Return [x, y] of the center of cell containing provided text 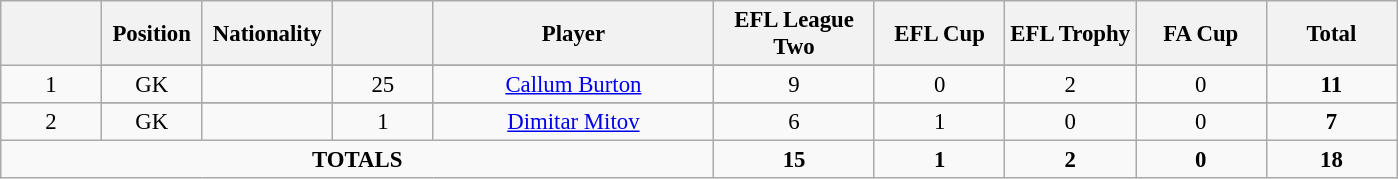
Total [1332, 34]
Dimitar Mitov [574, 122]
Position [152, 34]
EFL Trophy [1070, 34]
Callum Burton [574, 85]
6 [794, 122]
7 [1332, 122]
EFL League Two [794, 34]
Player [574, 34]
TOTALS [358, 160]
9 [794, 85]
18 [1332, 160]
Nationality [268, 34]
11 [1332, 85]
25 [384, 85]
EFL Cup [940, 34]
FA Cup [1202, 34]
15 [794, 160]
